Capture the cell that displays the provided text and extract its [X, Y] central coordinate. 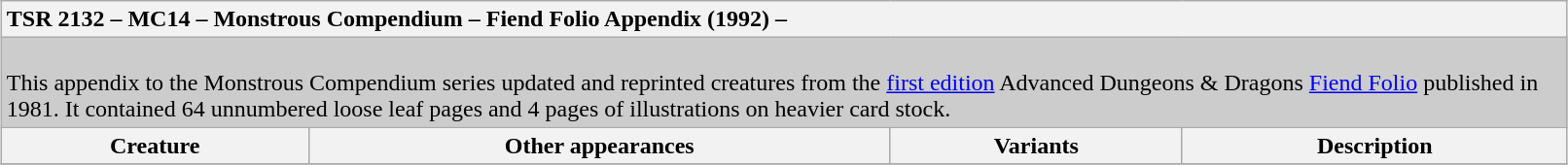
Description [1374, 146]
Other appearances [599, 146]
TSR 2132 – MC14 – Monstrous Compendium – Fiend Folio Appendix (1992) – [784, 19]
Variants [1036, 146]
Creature [155, 146]
